Determine the [x, y] coordinate at the center of the cell enclosing the given text.  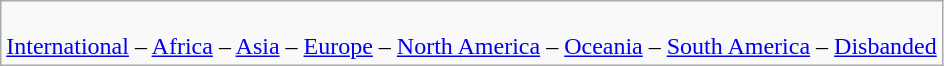
International – Africa – Asia – Europe – North America – Oceania – South America – Disbanded [472, 34]
